Search for the cell housing the specified text and yield its [X, Y] center coordinate. 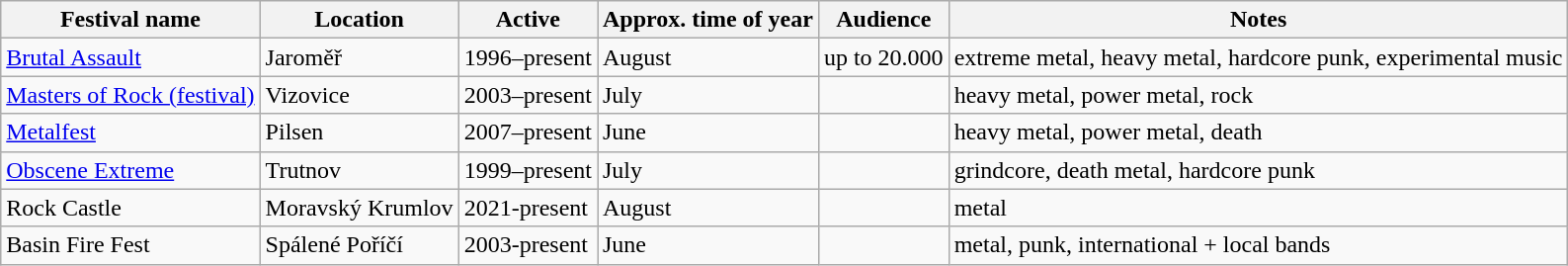
up to 20.000 [883, 57]
extreme metal, heavy metal, hardcore punk, experimental music [1259, 57]
Brutal Assault [130, 57]
1999–present [528, 170]
Vizovice [360, 95]
Obscene Extreme [130, 170]
grindcore, death metal, hardcore punk [1259, 170]
2021-present [528, 208]
Notes [1259, 20]
Location [360, 20]
Spálené Poříčí [360, 245]
Festival name [130, 20]
heavy metal, power metal, rock [1259, 95]
metal, punk, international + local bands [1259, 245]
Metalfest [130, 133]
2003-present [528, 245]
Moravský Krumlov [360, 208]
1996–present [528, 57]
2007–present [528, 133]
Trutnov [360, 170]
Audience [883, 20]
Basin Fire Fest [130, 245]
2003–present [528, 95]
Masters of Rock (festival) [130, 95]
Pilsen [360, 133]
Approx. time of year [707, 20]
Jaroměř [360, 57]
metal [1259, 208]
Rock Castle [130, 208]
heavy metal, power metal, death [1259, 133]
Active [528, 20]
